Return the (X, Y) coordinate for the center point of the cell that contains the specified text.  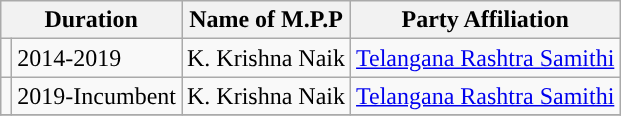
2019-Incumbent (97, 96)
Party Affiliation (486, 20)
Duration (92, 20)
Name of M.P.P (266, 20)
2014-2019 (97, 58)
